Output the [X, Y] coordinate of the center of the cell containing the given text.  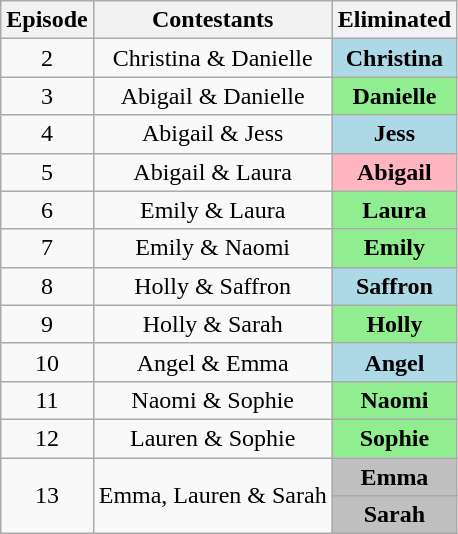
11 [47, 400]
Emily & Naomi [212, 248]
2 [47, 58]
Christina & Danielle [212, 58]
Saffron [394, 286]
Holly [394, 324]
Abigail & Danielle [212, 96]
12 [47, 438]
7 [47, 248]
Lauren & Sophie [212, 438]
Laura [394, 210]
Contestants [212, 20]
Emily & Laura [212, 210]
Emma, Lauren & Sarah [212, 496]
Episode [47, 20]
Danielle [394, 96]
5 [47, 172]
Abigail & Laura [212, 172]
Naomi & Sophie [212, 400]
3 [47, 96]
9 [47, 324]
Angel & Emma [212, 362]
Naomi [394, 400]
Abigail [394, 172]
8 [47, 286]
Jess [394, 134]
Emily [394, 248]
Holly & Sarah [212, 324]
Angel [394, 362]
Abigail & Jess [212, 134]
4 [47, 134]
Emma [394, 477]
Eliminated [394, 20]
13 [47, 496]
Holly & Saffron [212, 286]
6 [47, 210]
Sophie [394, 438]
10 [47, 362]
Christina [394, 58]
Sarah [394, 515]
